Capture the cell that displays the provided text and extract its (X, Y) central coordinate. 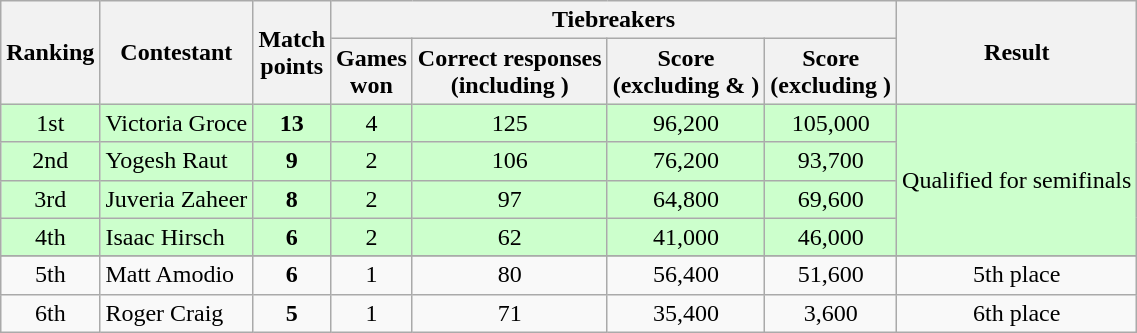
1st (50, 123)
6th (50, 313)
13 (292, 123)
3rd (50, 199)
96,200 (686, 123)
Correct responses(including ) (510, 72)
6th place (1017, 313)
Score(excluding ) (831, 72)
5 (292, 313)
56,400 (686, 275)
Juveria Zaheer (176, 199)
Matt Amodio (176, 275)
Roger Craig (176, 313)
80 (510, 275)
51,600 (831, 275)
Qualified for semifinals (1017, 180)
5th (50, 275)
125 (510, 123)
4 (372, 123)
69,600 (831, 199)
106 (510, 161)
41,000 (686, 237)
Result (1017, 52)
Matchpoints (292, 52)
2nd (50, 161)
46,000 (831, 237)
62 (510, 237)
Score(excluding & ) (686, 72)
35,400 (686, 313)
4th (50, 237)
Gameswon (372, 72)
105,000 (831, 123)
97 (510, 199)
3,600 (831, 313)
Yogesh Raut (176, 161)
8 (292, 199)
Contestant (176, 52)
Isaac Hirsch (176, 237)
93,700 (831, 161)
Tiebreakers (614, 20)
Ranking (50, 52)
9 (292, 161)
5th place (1017, 275)
Victoria Groce (176, 123)
64,800 (686, 199)
71 (510, 313)
76,200 (686, 161)
